Detect which cell encompasses the target text, then output its (X, Y) center coordinate. 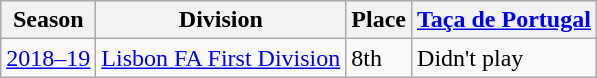
Didn't play (504, 58)
Division (221, 20)
2018–19 (48, 58)
Lisbon FA First Division (221, 58)
8th (379, 58)
Place (379, 20)
Taça de Portugal (504, 20)
Season (48, 20)
